For the text-containing cell, return its midpoint in (X, Y) coordinate format. 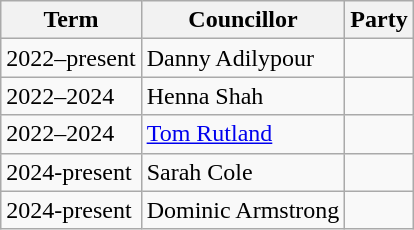
Tom Rutland (243, 134)
Term (71, 20)
Party (379, 20)
Sarah Cole (243, 172)
Henna Shah (243, 96)
Councillor (243, 20)
Danny Adilypour (243, 58)
2022–present (71, 58)
Dominic Armstrong (243, 210)
